Extract the [x, y] coordinate from the center of the cell holding the provided text.  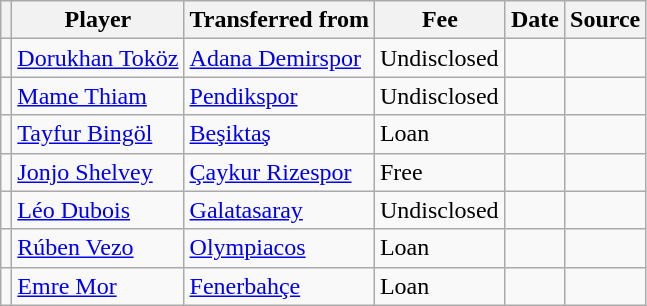
Transferred from [279, 20]
Source [606, 20]
Tayfur Bingöl [98, 134]
Jonjo Shelvey [98, 172]
Player [98, 20]
Emre Mor [98, 286]
Dorukhan Toköz [98, 58]
Léo Dubois [98, 210]
Fee [440, 20]
Olympiacos [279, 248]
Galatasaray [279, 210]
Rúben Vezo [98, 248]
Fenerbahçe [279, 286]
Adana Demirspor [279, 58]
Mame Thiam [98, 96]
Date [534, 20]
Free [440, 172]
Pendikspor [279, 96]
Çaykur Rizespor [279, 172]
Beşiktaş [279, 134]
